Provide the (x, y) coordinate of the cell's center where the given text is located.  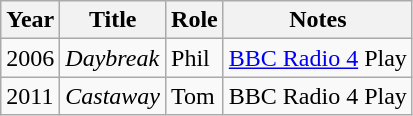
Notes (318, 20)
Title (113, 20)
Phil (195, 58)
2006 (30, 58)
Daybreak (113, 58)
Castaway (113, 96)
Role (195, 20)
Tom (195, 96)
Year (30, 20)
2011 (30, 96)
